Return [x, y] of the center of cell containing provided text 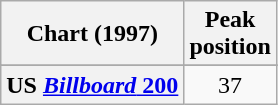
Chart (1997) [92, 34]
37 [230, 85]
US Billboard 200 [92, 85]
Peakposition [230, 34]
